Return the [X, Y] coordinate for the center point of the cell that contains the specified text.  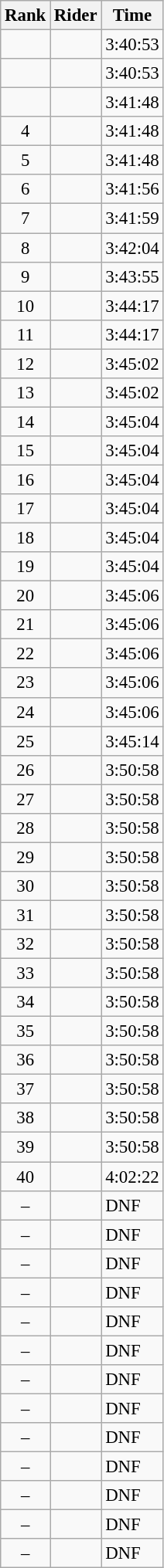
28 [26, 828]
22 [26, 654]
32 [26, 944]
37 [26, 1089]
16 [26, 479]
13 [26, 393]
8 [26, 248]
26 [26, 770]
31 [26, 915]
19 [26, 567]
4 [26, 131]
15 [26, 451]
Rank [26, 15]
35 [26, 1031]
12 [26, 364]
Rider [76, 15]
4:02:22 [132, 1177]
38 [26, 1119]
17 [26, 509]
10 [26, 306]
30 [26, 886]
20 [26, 596]
24 [26, 712]
3:43:55 [132, 276]
39 [26, 1147]
Time [132, 15]
7 [26, 218]
21 [26, 625]
3:45:14 [132, 741]
40 [26, 1177]
14 [26, 422]
3:41:59 [132, 218]
6 [26, 189]
11 [26, 334]
3:42:04 [132, 248]
18 [26, 538]
33 [26, 974]
3:41:56 [132, 189]
36 [26, 1060]
29 [26, 857]
23 [26, 683]
25 [26, 741]
34 [26, 1002]
27 [26, 799]
9 [26, 276]
5 [26, 161]
